From the cell containing the given text, extract its center point as [x, y] coordinate. 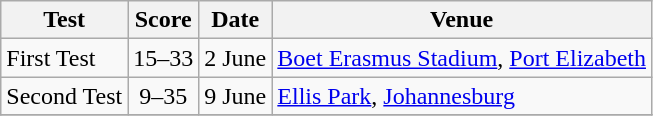
Boet Erasmus Stadium, Port Elizabeth [462, 58]
Venue [462, 20]
15–33 [164, 58]
Second Test [64, 96]
Date [236, 20]
Test [64, 20]
9 June [236, 96]
2 June [236, 58]
First Test [64, 58]
9–35 [164, 96]
Score [164, 20]
Ellis Park, Johannesburg [462, 96]
